For the text-containing cell, return its midpoint in (x, y) coordinate format. 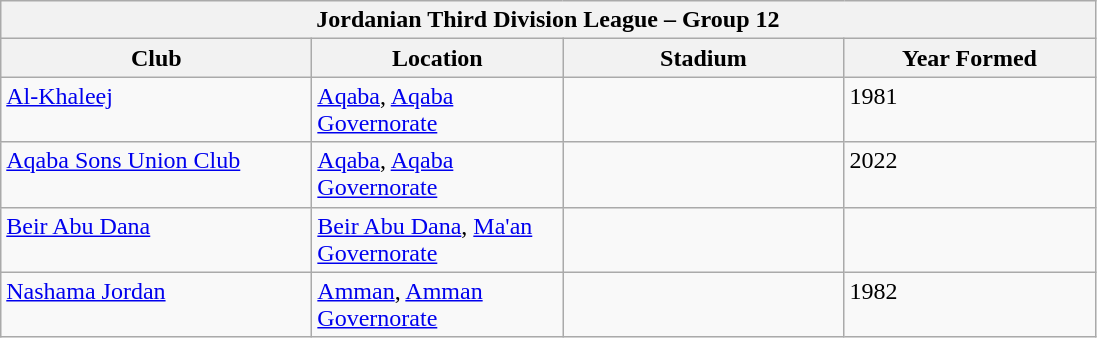
Year Formed (970, 58)
Al-Khaleej (156, 110)
Jordanian Third Division League – Group 12 (548, 20)
1981 (970, 110)
2022 (970, 174)
Beir Abu Dana (156, 240)
Club (156, 58)
Location (438, 58)
Aqaba Sons Union Club (156, 174)
1982 (970, 304)
Amman, Amman Governorate (438, 304)
Nashama Jordan (156, 304)
Beir Abu Dana, Ma'an Governorate (438, 240)
Stadium (704, 58)
